From the cell containing the given text, extract its center point as [x, y] coordinate. 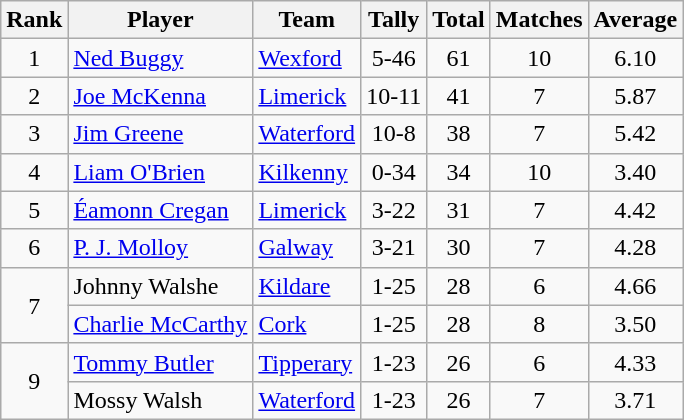
Average [636, 20]
Total [459, 20]
Player [160, 20]
Matches [539, 20]
Kildare [307, 286]
5.42 [636, 134]
Johnny Walshe [160, 286]
Rank [34, 20]
4.33 [636, 362]
8 [539, 324]
Kilkenny [307, 172]
31 [459, 210]
4.28 [636, 248]
Tally [394, 20]
38 [459, 134]
Éamonn Cregan [160, 210]
5 [34, 210]
Tommy Butler [160, 362]
Liam O'Brien [160, 172]
Team [307, 20]
Joe McKenna [160, 96]
3-22 [394, 210]
3 [34, 134]
30 [459, 248]
P. J. Molloy [160, 248]
Cork [307, 324]
5.87 [636, 96]
2 [34, 96]
61 [459, 58]
10-11 [394, 96]
34 [459, 172]
9 [34, 381]
Jim Greene [160, 134]
3.40 [636, 172]
6.10 [636, 58]
4 [34, 172]
4.42 [636, 210]
4.66 [636, 286]
Tipperary [307, 362]
Ned Buggy [160, 58]
0-34 [394, 172]
Galway [307, 248]
5-46 [394, 58]
1 [34, 58]
3.50 [636, 324]
10-8 [394, 134]
41 [459, 96]
Wexford [307, 58]
Charlie McCarthy [160, 324]
Mossy Walsh [160, 400]
3.71 [636, 400]
3-21 [394, 248]
